From the cell containing the given text, extract its center point as [x, y] coordinate. 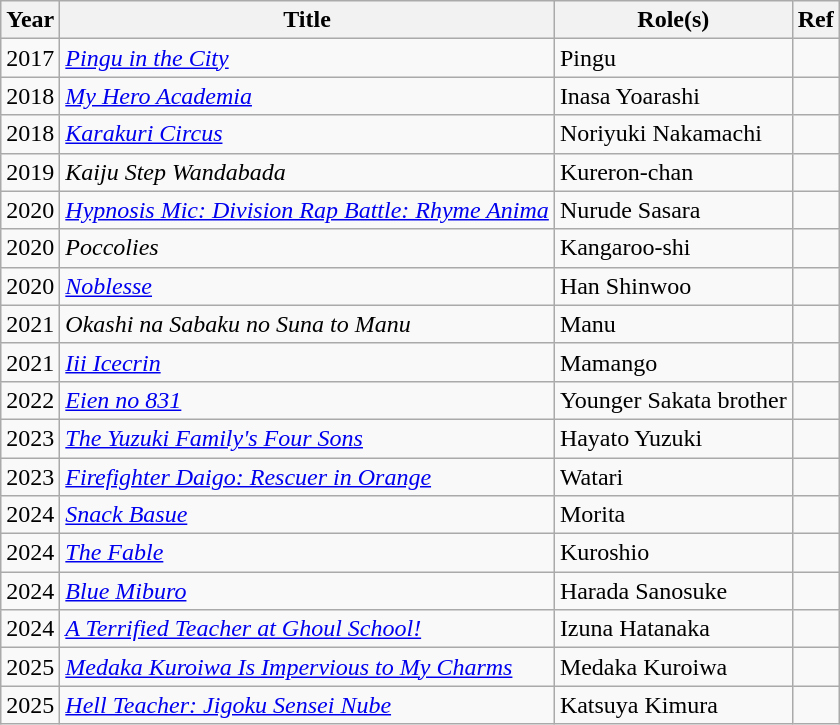
Blue Miburo [308, 591]
Kangaroo-shi [673, 248]
My Hero Academia [308, 96]
Katsuya Kimura [673, 705]
Okashi na Sabaku no Suna to Manu [308, 324]
A Terrified Teacher at Ghoul School! [308, 629]
Morita [673, 515]
Younger Sakata brother [673, 400]
Izuna Hatanaka [673, 629]
Kaiju Step Wandabada [308, 172]
Year [30, 20]
Poccolies [308, 248]
Manu [673, 324]
Watari [673, 477]
2022 [30, 400]
Medaka Kuroiwa [673, 667]
Hayato Yuzuki [673, 438]
The Fable [308, 553]
Han Shinwoo [673, 286]
Medaka Kuroiwa Is Impervious to My Charms [308, 667]
2017 [30, 58]
Pingu in the City [308, 58]
Mamango [673, 362]
Firefighter Daigo: Rescuer in Orange [308, 477]
Title [308, 20]
Hell Teacher: Jigoku Sensei Nube [308, 705]
Hypnosis Mic: Division Rap Battle: Rhyme Anima [308, 210]
Snack Basue [308, 515]
Noriyuki Nakamachi [673, 134]
Kureron-chan [673, 172]
The Yuzuki Family's Four Sons [308, 438]
2019 [30, 172]
Kuroshio [673, 553]
Iii Icecrin [308, 362]
Noblesse [308, 286]
Ref [816, 20]
Eien no 831 [308, 400]
Pingu [673, 58]
Role(s) [673, 20]
Inasa Yoarashi [673, 96]
Karakuri Circus [308, 134]
Harada Sanosuke [673, 591]
Nurude Sasara [673, 210]
